Search for the cell housing the specified text and yield its (x, y) center coordinate. 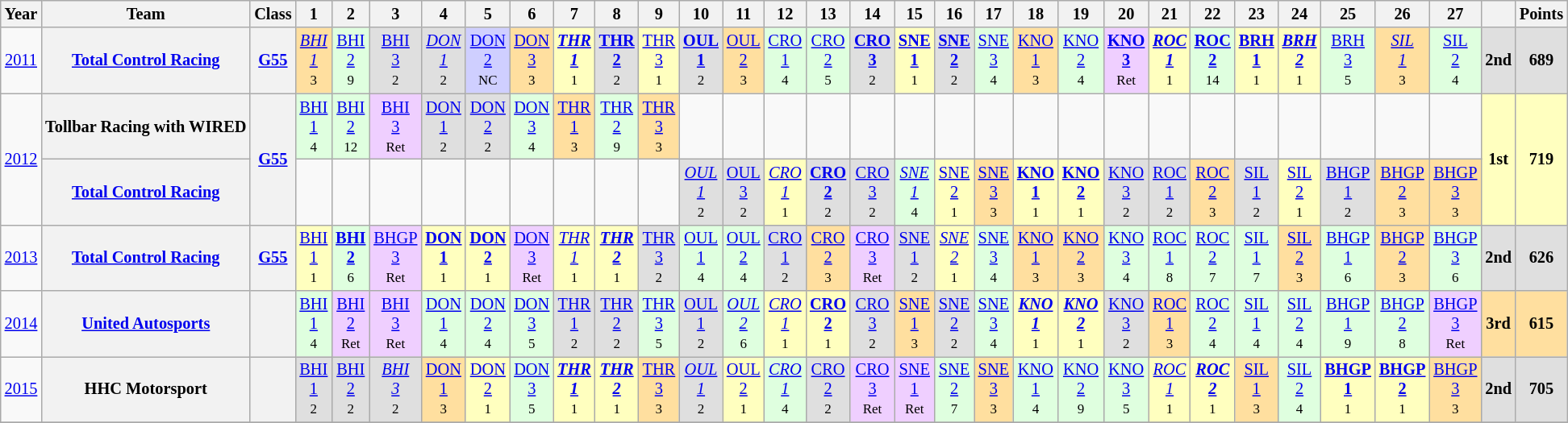
705 (1541, 389)
SIL17 (1257, 258)
BHGP12 (1347, 192)
THR12 (574, 324)
8 (617, 14)
KNO14 (1036, 389)
13 (828, 14)
26 (1402, 14)
15 (915, 14)
2012 (21, 160)
THR32 (659, 258)
CRO21 (828, 324)
DON33 (532, 60)
HHC Motorsport (145, 389)
BRH21 (1300, 60)
OUL23 (744, 60)
4 (444, 14)
KNO34 (1126, 258)
2 (350, 14)
BHI212 (350, 126)
10 (701, 14)
OUL32 (744, 192)
CRO23 (828, 258)
626 (1541, 258)
Class (273, 14)
SIL23 (1300, 258)
KNO24 (1081, 60)
BHGP28 (1402, 324)
1 (313, 14)
SNE27 (953, 389)
17 (994, 14)
SIL21 (1300, 192)
CRO12 (785, 258)
1st (1499, 160)
ROC12 (1170, 192)
BHI2Ret (350, 324)
25 (1347, 14)
19 (1081, 14)
ROC214 (1213, 60)
3 (395, 14)
BHI22 (350, 389)
2015 (21, 389)
ROC21 (1213, 389)
DON2NC (487, 60)
THR29 (617, 126)
22 (1213, 14)
615 (1541, 324)
BHI13 (313, 60)
Tollbar Racing with WIRED (145, 126)
SNE1Ret (915, 389)
27 (1455, 14)
OUL14 (701, 258)
KNO23 (1081, 258)
BHI26 (350, 258)
BHGP36 (1455, 258)
ROC24 (1213, 324)
ROC27 (1213, 258)
689 (1541, 60)
11 (744, 14)
THR35 (659, 324)
THR13 (574, 126)
ROC13 (1170, 324)
2011 (21, 60)
United Autosports (145, 324)
Year (21, 14)
16 (953, 14)
SNE14 (915, 192)
3rd (1499, 324)
BHGP11 (1347, 389)
BRH11 (1257, 60)
SIL14 (1257, 324)
SIL12 (1257, 192)
BHGP21 (1402, 389)
DON3Ret (532, 258)
DON14 (444, 324)
Team (145, 14)
CRO25 (828, 60)
DON22 (487, 126)
BHGP16 (1347, 258)
20 (1126, 14)
12 (785, 14)
7 (574, 14)
6 (532, 14)
DON24 (487, 324)
SNE11 (915, 60)
SNE13 (915, 324)
THR31 (659, 60)
DON13 (444, 389)
BHI11 (313, 258)
KNO35 (1126, 389)
KNO3Ret (1126, 60)
BHI12 (313, 389)
5 (487, 14)
KNO29 (1081, 389)
ROC18 (1170, 258)
14 (873, 14)
21 (1170, 14)
DON11 (444, 258)
BRH35 (1347, 60)
SNE12 (915, 258)
BHI29 (350, 60)
23 (1257, 14)
Points (1541, 14)
24 (1300, 14)
OUL24 (744, 258)
2013 (21, 258)
2014 (21, 324)
OUL26 (744, 324)
BHGP19 (1347, 324)
ROC23 (1213, 192)
DON34 (532, 126)
18 (1036, 14)
719 (1541, 160)
OUL21 (744, 389)
9 (659, 14)
